Return (X, Y) of the center of cell containing provided text 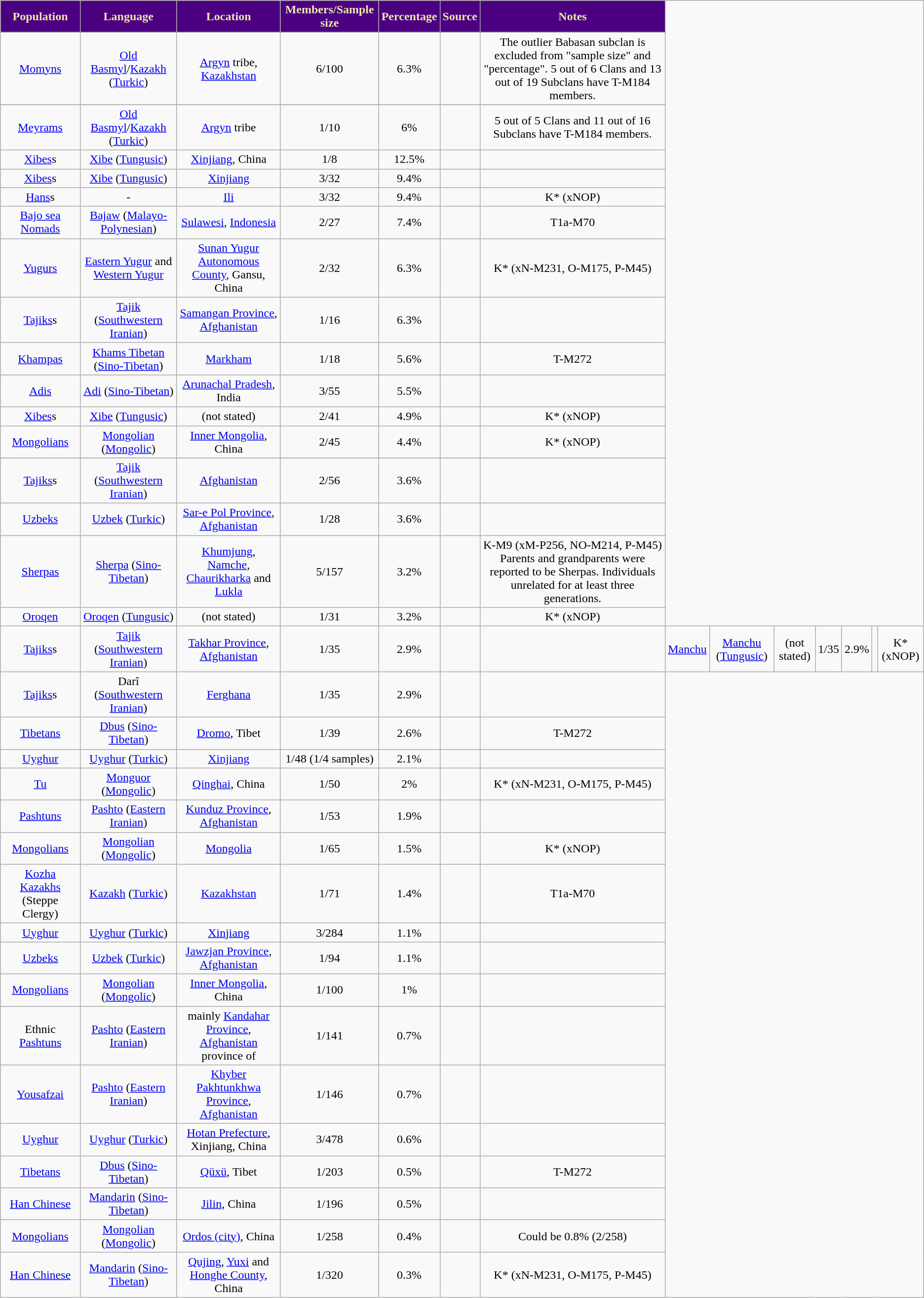
5.6% (409, 358)
5.5% (409, 391)
Momyns (40, 69)
Sunan Yugur Autonomous County, Gansu, China (229, 267)
0.4% (409, 1236)
0.3% (409, 1275)
1/16 (330, 320)
Eastern Yugur and Western Yugur (128, 267)
7.4% (409, 222)
1/196 (330, 1204)
5 out of 5 Clans and 11 out of 16 Subclans have T-M184 members. (573, 127)
Argyn tribe (229, 127)
1/65 (330, 848)
1/8 (330, 159)
Khampas (40, 358)
Darî (Southwestern Iranian) (128, 694)
Jilin, China (229, 1204)
Dromo, Tibet (229, 733)
6/100 (330, 69)
Khumjung, Namche, Chaurikharka and Lukla (229, 572)
Location (229, 17)
Kazakhstan (229, 893)
Source (460, 17)
Population (40, 17)
0.6% (409, 1140)
Meyrams (40, 127)
1/28 (330, 519)
Hotan Prefecture, Xinjiang, China (229, 1140)
1/258 (330, 1236)
Qinghai, China (229, 784)
Sulawesi, Indonesia (229, 222)
1% (409, 990)
The outlier Babasan subclan is excluded from "sample size" and "percentage". 5 out of 6 Clans and 13 out of 19 Subclans have T-M184 members. (573, 69)
1.9% (409, 816)
Could be 0.8% (2/258) (573, 1236)
Kozha Kazakhs (Steppe Clergy) (40, 893)
Ferghana (229, 694)
Sherpa (Sino-Tibetan) (128, 572)
Adi (Sino-Tibetan) (128, 391)
Adis (40, 391)
Qujing, Yuxi and Honghe County, China (229, 1275)
2/32 (330, 267)
Ordos (city), China (229, 1236)
Jawzjan Province, Afghanistan (229, 957)
2/41 (330, 416)
1/10 (330, 127)
Bajo sea Nomads (40, 222)
Pashtuns (40, 816)
Qüxü, Tibet (229, 1172)
1/320 (330, 1275)
Members/Sample size (330, 17)
K-M9 (xM-P256, NO-M214, P-M45) Parents and grandparents were reported to be Sherpas. Individuals unrelated for at least three generations. (573, 572)
Mongolia (229, 848)
4.9% (409, 416)
Monguor (Mongolic) (128, 784)
1/141 (330, 1035)
Yugurs (40, 267)
3/55 (330, 391)
5/157 (330, 572)
1/18 (330, 358)
Ethnic Pashtuns (40, 1035)
2.1% (409, 759)
2.6% (409, 733)
Oroqen (40, 617)
1/39 (330, 733)
Ili (229, 197)
Xinjiang, China (229, 159)
3/478 (330, 1140)
1/53 (330, 816)
Bajaw (Malayo-Polynesian) (128, 222)
Tu (40, 784)
Afghanistan (229, 481)
1/203 (330, 1172)
2/56 (330, 481)
Yousafzai (40, 1095)
2/45 (330, 441)
Takhar Province, Afghanistan (229, 649)
Kunduz Province, Afghanistan (229, 816)
Sherpas (40, 572)
Manchu (Tungusic) (741, 649)
Oroqen (Tungusic) (128, 617)
Hanss (40, 197)
Percentage (409, 17)
Kazakh (Turkic) (128, 893)
Sar-e Pol Province, Afghanistan (229, 519)
1/48 (1/4 samples) (330, 759)
mainly Kandahar Province, Afghanistan province of (229, 1035)
Khyber Pakhtunkhwa Province, Afghanistan (229, 1095)
1/94 (330, 957)
Argyn tribe, Kazakhstan (229, 69)
6% (409, 127)
1/50 (330, 784)
4.4% (409, 441)
1.4% (409, 893)
12.5% (409, 159)
2% (409, 784)
Notes (573, 17)
Khams Tibetan (Sino-Tibetan) (128, 358)
2/27 (330, 222)
1/146 (330, 1095)
Markham (229, 358)
1/31 (330, 617)
Language (128, 17)
3/284 (330, 932)
Manchu (688, 649)
1.5% (409, 848)
1/100 (330, 990)
1/71 (330, 893)
Arunachal Pradesh, India (229, 391)
Samangan Province, Afghanistan (229, 320)
- (128, 197)
